Search for the cell housing the specified text and yield its (X, Y) center coordinate. 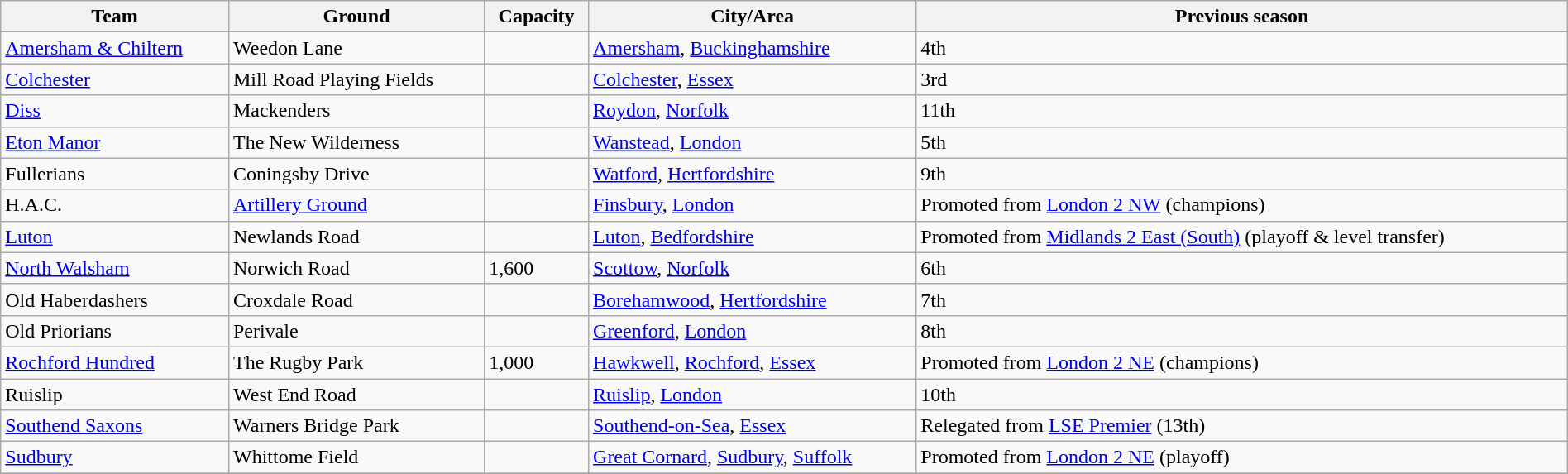
Southend-on-Sea, Essex (753, 426)
5th (1242, 142)
Colchester, Essex (753, 79)
Warners Bridge Park (356, 426)
Southend Saxons (115, 426)
Old Priorians (115, 331)
Scottow, Norfolk (753, 268)
Old Haberdashers (115, 299)
9th (1242, 174)
Amersham, Buckinghamshire (753, 48)
Rochford Hundred (115, 362)
Weedon Lane (356, 48)
7th (1242, 299)
Norwich Road (356, 268)
Hawkwell, Rochford, Essex (753, 362)
Borehamwood, Hertfordshire (753, 299)
Newlands Road (356, 237)
Croxdale Road (356, 299)
Artillery Ground (356, 205)
Previous season (1242, 17)
Fullerians (115, 174)
Ground (356, 17)
Relegated from LSE Premier (13th) (1242, 426)
H.A.C. (115, 205)
Great Cornard, Sudbury, Suffolk (753, 457)
The Rugby Park (356, 362)
Coningsby Drive (356, 174)
Amersham & Chiltern (115, 48)
Promoted from London 2 NE (champions) (1242, 362)
Ruislip (115, 395)
Promoted from Midlands 2 East (South) (playoff & level transfer) (1242, 237)
City/Area (753, 17)
10th (1242, 395)
Watford, Hertfordshire (753, 174)
Mill Road Playing Fields (356, 79)
Ruislip, London (753, 395)
Eton Manor (115, 142)
West End Road (356, 395)
3rd (1242, 79)
Luton (115, 237)
8th (1242, 331)
11th (1242, 111)
Wanstead, London (753, 142)
Promoted from London 2 NE (playoff) (1242, 457)
Whittome Field (356, 457)
The New Wilderness (356, 142)
1,000 (537, 362)
Perivale (356, 331)
North Walsham (115, 268)
6th (1242, 268)
Team (115, 17)
4th (1242, 48)
Greenford, London (753, 331)
Roydon, Norfolk (753, 111)
Promoted from London 2 NW (champions) (1242, 205)
Mackenders (356, 111)
Finsbury, London (753, 205)
1,600 (537, 268)
Luton, Bedfordshire (753, 237)
Sudbury (115, 457)
Capacity (537, 17)
Colchester (115, 79)
Diss (115, 111)
